Return (X, Y) of the center of cell containing provided text 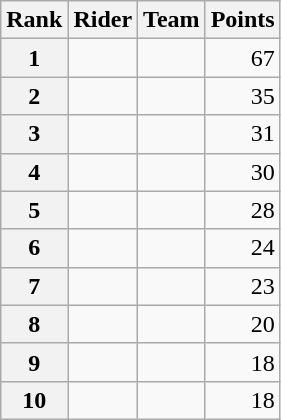
6 (34, 248)
31 (242, 134)
20 (242, 324)
30 (242, 172)
Points (242, 20)
4 (34, 172)
35 (242, 96)
10 (34, 400)
Team (172, 20)
8 (34, 324)
Rank (34, 20)
67 (242, 58)
2 (34, 96)
Rider (103, 20)
5 (34, 210)
28 (242, 210)
7 (34, 286)
3 (34, 134)
24 (242, 248)
9 (34, 362)
1 (34, 58)
23 (242, 286)
